Pinpoint the cell where the given text exists, returning its (x, y) midpoint coordinate. 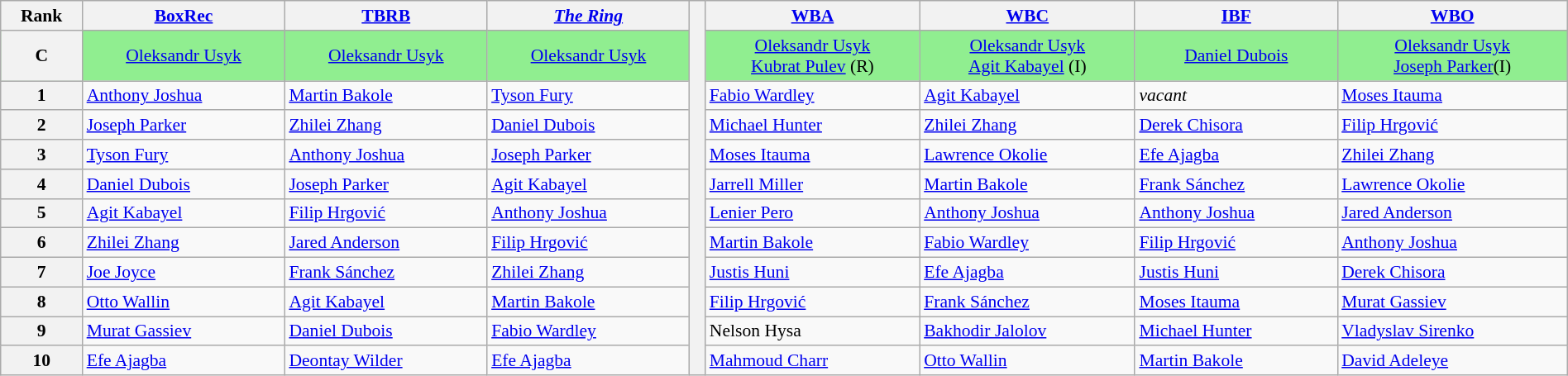
IBF (1236, 16)
Deontay Wilder (385, 361)
Mahmoud Charr (812, 361)
Oleksandr Usyk Joseph Parker(I) (1452, 56)
Joe Joyce (184, 273)
6 (41, 243)
C (41, 56)
David Adeleye (1452, 361)
4 (41, 184)
Vladyslav Sirenko (1452, 331)
8 (41, 302)
2 (41, 126)
Oleksandr Usyk Kubrat Pulev (R) (812, 56)
BoxRec (184, 16)
vacant (1236, 96)
10 (41, 361)
The Ring (589, 16)
TBRB (385, 16)
9 (41, 331)
WBC (1027, 16)
Jarrell Miller (812, 184)
Nelson Hysa (812, 331)
Rank (41, 16)
3 (41, 155)
WBO (1452, 16)
5 (41, 213)
WBA (812, 16)
7 (41, 273)
Oleksandr Usyk Agit Kabayel (I) (1027, 56)
Lenier Pero (812, 213)
Bakhodir Jalolov (1027, 331)
1 (41, 96)
